Locate the cell with the specified text and output its (X, Y) center coordinate. 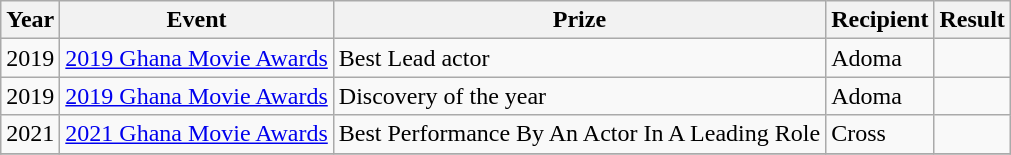
Discovery of the year (579, 96)
2021 Ghana Movie Awards (196, 134)
Event (196, 20)
Year (30, 20)
2021 (30, 134)
Recipient (880, 20)
Prize (579, 20)
Best Lead actor (579, 58)
Best Performance By An Actor In A Leading Role (579, 134)
Cross (880, 134)
Result (972, 20)
